Extract the [x, y] coordinate from the center of the cell holding the provided text.  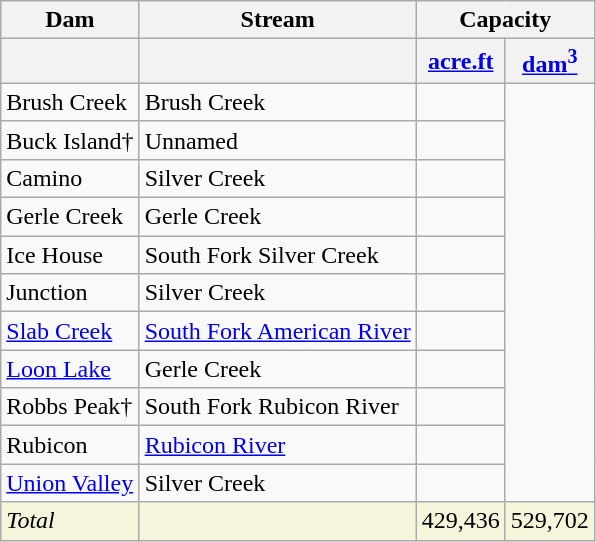
Dam [70, 20]
South Fork Rubicon River [278, 407]
Junction [70, 293]
Union Valley [70, 483]
Ice House [70, 255]
Stream [278, 20]
Robbs Peak† [70, 407]
Rubicon River [278, 445]
429,436 [460, 521]
Buck Island† [70, 140]
acre.ft [460, 62]
Camino [70, 178]
Loon Lake [70, 369]
South Fork American River [278, 331]
Unnamed [278, 140]
529,702 [550, 521]
Total [70, 521]
Slab Creek [70, 331]
Rubicon [70, 445]
South Fork Silver Creek [278, 255]
dam3 [550, 62]
Capacity [505, 20]
